Scan for the cell matching the given text and deliver its [x, y] coordinate at center. 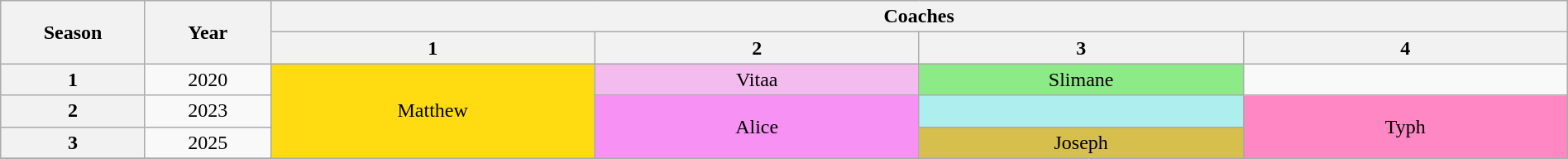
Vitaa [757, 79]
Typh [1405, 127]
Season [73, 32]
Year [208, 32]
Joseph [1081, 142]
2023 [208, 111]
4 [1405, 48]
Alice [757, 127]
2020 [208, 79]
Matthew [433, 111]
Coaches [919, 17]
Slimane [1081, 79]
2025 [208, 142]
